Find where the given text appears and provide that cell's center as (x, y) coordinate. 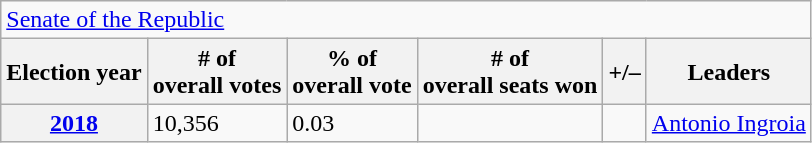
Senate of the Republic (406, 20)
# ofoverall seats won (510, 72)
0.03 (352, 123)
# ofoverall votes (217, 72)
Antonio Ingroia (728, 123)
+/– (624, 72)
% ofoverall vote (352, 72)
10,356 (217, 123)
Election year (74, 72)
Leaders (728, 72)
2018 (74, 123)
